Output the [X, Y] coordinate of the center of the cell containing the given text.  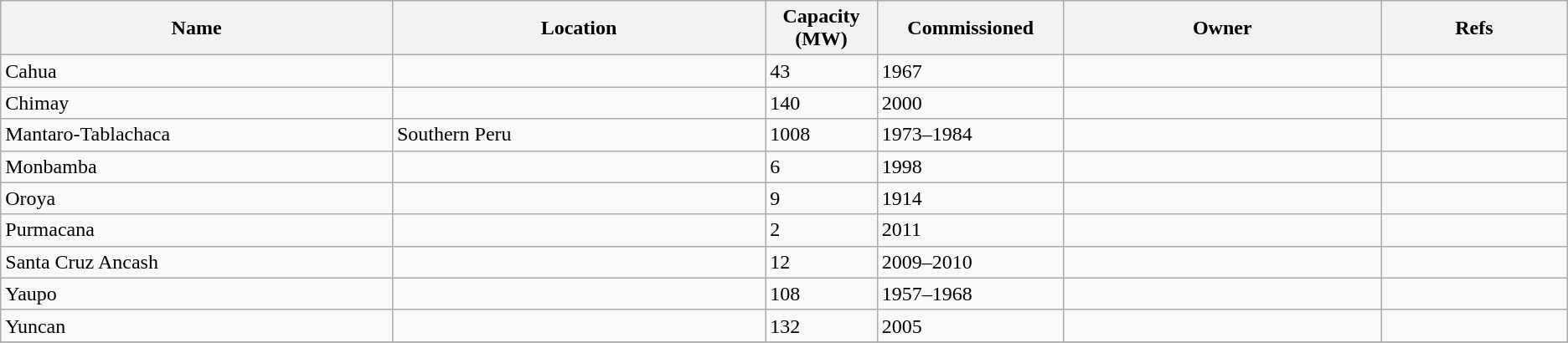
Santa Cruz Ancash [197, 262]
Refs [1474, 28]
Commissioned [970, 28]
2011 [970, 230]
Name [197, 28]
2 [822, 230]
Cahua [197, 71]
Owner [1223, 28]
Location [578, 28]
Yaupo [197, 294]
2005 [970, 325]
Monbamba [197, 166]
43 [822, 71]
Yuncan [197, 325]
Purmacana [197, 230]
132 [822, 325]
1957–1968 [970, 294]
12 [822, 262]
140 [822, 103]
Oroya [197, 198]
1973–1984 [970, 135]
1914 [970, 198]
1008 [822, 135]
108 [822, 294]
Capacity (MW) [822, 28]
1967 [970, 71]
Southern Peru [578, 135]
2009–2010 [970, 262]
9 [822, 198]
6 [822, 166]
Chimay [197, 103]
Mantaro-Tablachaca [197, 135]
2000 [970, 103]
1998 [970, 166]
